Scan for the cell matching the given text and deliver its (x, y) coordinate at center. 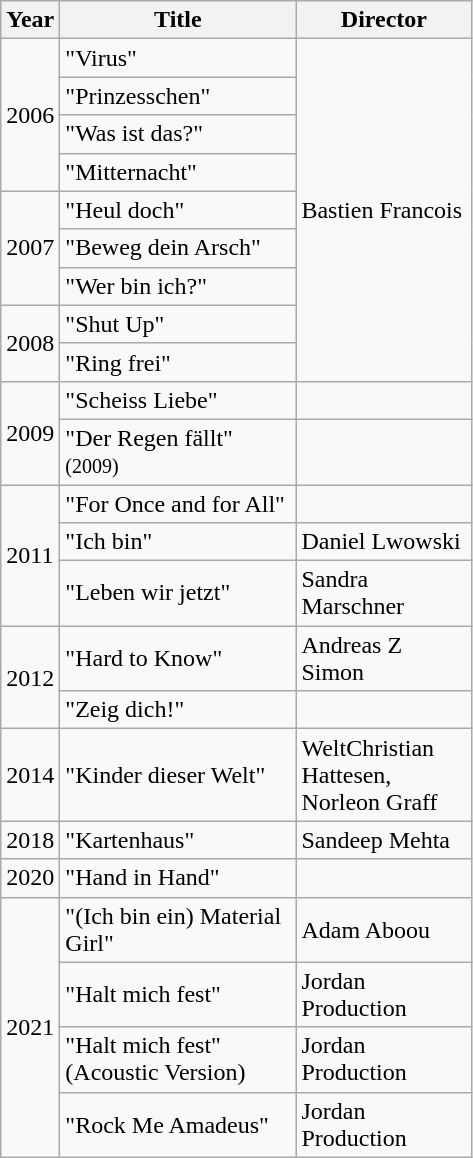
"Ring frei" (178, 362)
2008 (30, 343)
Sandra Marschner (384, 594)
"Scheiss Liebe" (178, 400)
"Halt mich fest" (Acoustic Version) (178, 1060)
WeltChristian Hattesen, Norleon Graff (384, 775)
2011 (30, 554)
"Rock Me Amadeus" (178, 1124)
"Leben wir jetzt" (178, 594)
"Wer bin ich?" (178, 286)
"Was ist das?" (178, 134)
2014 (30, 775)
Bastien Francois (384, 210)
"For Once and for All" (178, 503)
"Beweg dein Arsch" (178, 248)
"Kinder dieser Welt" (178, 775)
Andreas Z Simon (384, 658)
"Hard to Know" (178, 658)
Adam Aboou (384, 930)
"Mitternacht" (178, 172)
"Zeig dich!" (178, 710)
2009 (30, 432)
"Kartenhaus" (178, 840)
Daniel Lwowski (384, 542)
Title (178, 20)
"Virus" (178, 58)
"Halt mich fest" (178, 994)
2018 (30, 840)
2007 (30, 248)
"(Ich bin ein) Material Girl" (178, 930)
Director (384, 20)
"Hand in Hand" (178, 878)
"Prinzesschen" (178, 96)
Year (30, 20)
2012 (30, 678)
"Heul doch" (178, 210)
Sandeep Mehta (384, 840)
"Shut Up" (178, 324)
"Der Regen fällt" (2009) (178, 452)
2006 (30, 115)
2020 (30, 878)
2021 (30, 1027)
"Ich bin" (178, 542)
